Find where the given text appears and provide that cell's center as [x, y] coordinate. 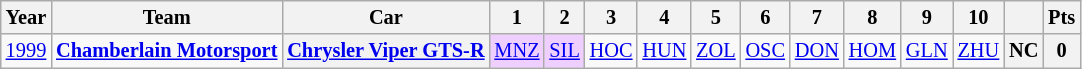
0 [1062, 51]
1 [516, 17]
DON [817, 51]
6 [766, 17]
7 [817, 17]
2 [564, 17]
3 [612, 17]
Team [166, 17]
ZHU [979, 51]
Pts [1062, 17]
ZOL [716, 51]
SIL [564, 51]
Year [26, 17]
8 [872, 17]
Chamberlain Motorsport [166, 51]
GLN [927, 51]
HOM [872, 51]
HUN [664, 51]
4 [664, 17]
5 [716, 17]
Chrysler Viper GTS-R [386, 51]
HOC [612, 51]
OSC [766, 51]
10 [979, 17]
NC [1024, 51]
MNZ [516, 51]
9 [927, 17]
1999 [26, 51]
Car [386, 17]
